Find where the given text appears and provide that cell's center as [X, Y] coordinate. 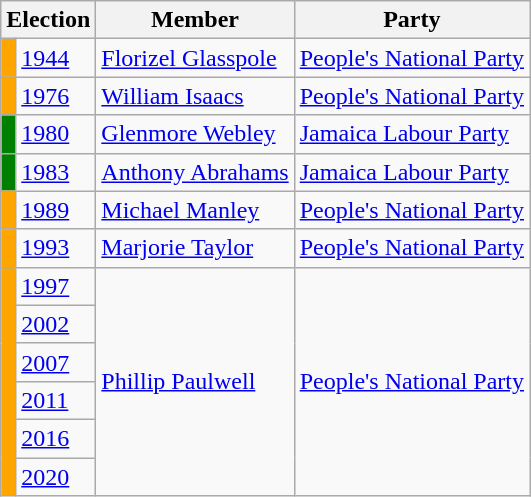
2011 [56, 400]
Michael Manley [195, 210]
2020 [56, 477]
Party [412, 20]
William Isaacs [195, 96]
Member [195, 20]
2016 [56, 438]
1983 [56, 172]
1993 [56, 248]
1976 [56, 96]
2007 [56, 362]
1944 [56, 58]
2002 [56, 324]
Florizel Glasspole [195, 58]
Election [48, 20]
1989 [56, 210]
1980 [56, 134]
Marjorie Taylor [195, 248]
Glenmore Webley [195, 134]
1997 [56, 286]
Anthony Abrahams [195, 172]
Phillip Paulwell [195, 381]
